From the cell containing the given text, extract its center point as [x, y] coordinate. 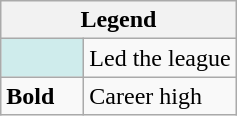
Legend [118, 20]
Bold [42, 96]
Led the league [160, 58]
Career high [160, 96]
